Find where the given text appears and provide that cell's center as [X, Y] coordinate. 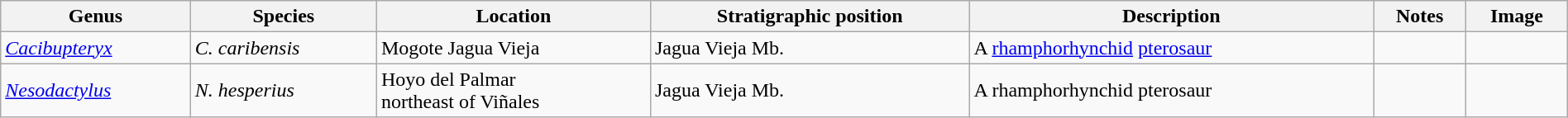
Mogote Jagua Vieja [513, 48]
Location [513, 17]
C. caribensis [283, 48]
Genus [96, 17]
Image [1517, 17]
Nesodactylus [96, 91]
Stratigraphic position [809, 17]
Notes [1420, 17]
Cacibupteryx [96, 48]
Description [1171, 17]
Hoyo del Palmar northeast of Viñales [513, 91]
N. hesperius [283, 91]
Species [283, 17]
